Locate the cell with the specified text and output its [X, Y] center coordinate. 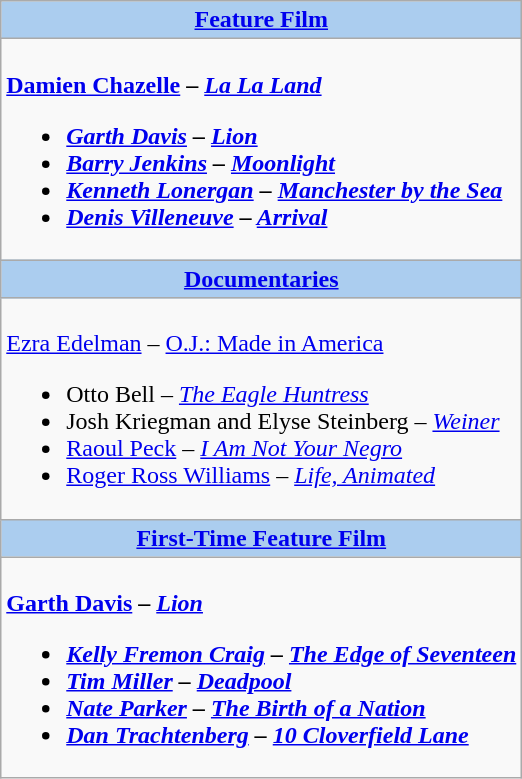
Documentaries [262, 279]
First-Time Feature Film [262, 538]
Feature Film [262, 20]
Damien Chazelle – La La LandGarth Davis – LionBarry Jenkins – MoonlightKenneth Lonergan – Manchester by the SeaDenis Villeneuve – Arrival [262, 150]
